Pinpoint the cell where the given text exists, returning its (X, Y) midpoint coordinate. 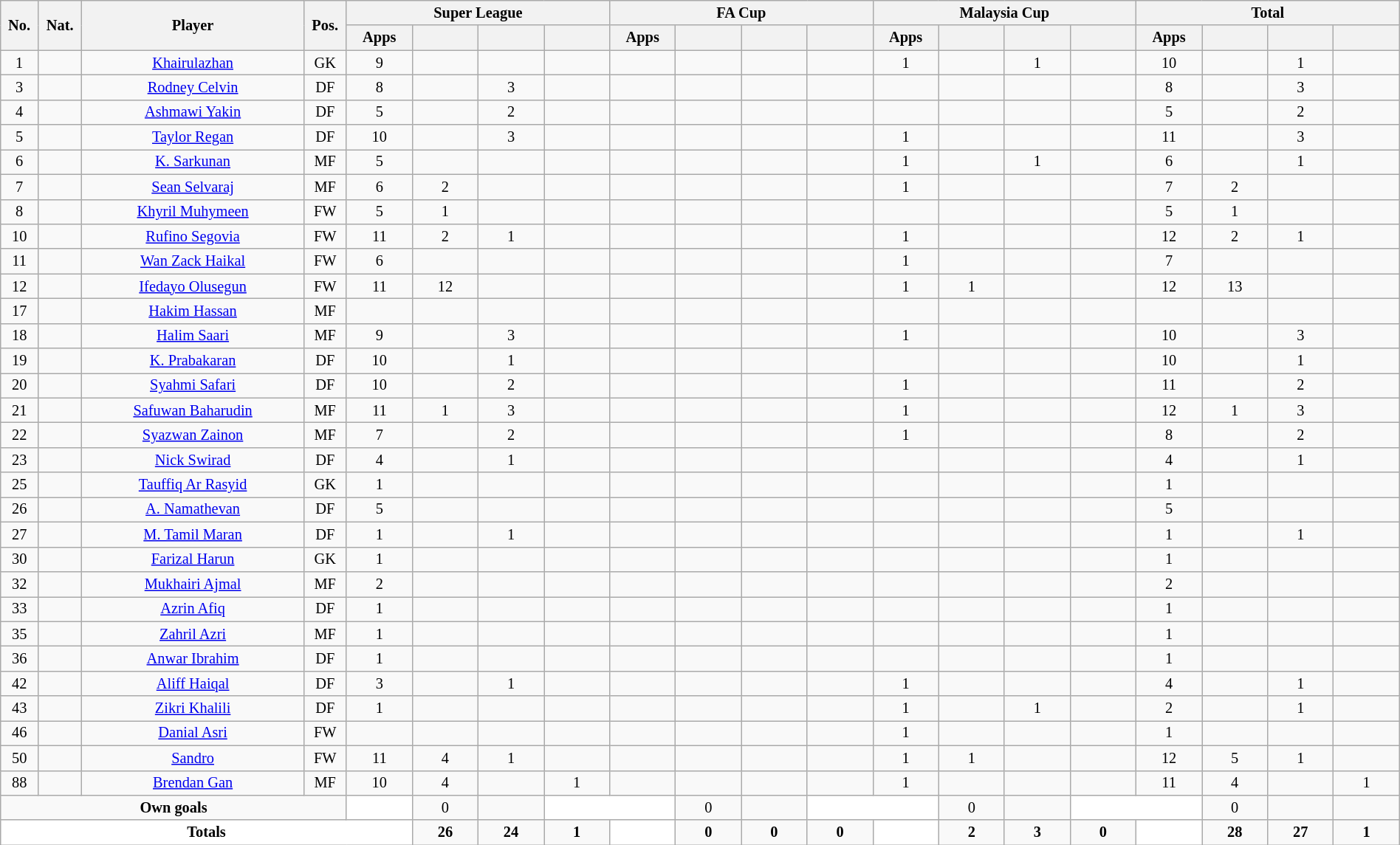
Sandro (193, 758)
A. Namathevan (193, 509)
Wan Zack Haikal (193, 261)
Syahmi Safari (193, 385)
Syazwan Zainon (193, 435)
Rufino Segovia (193, 236)
Khyril Muhymeen (193, 212)
25 (19, 485)
23 (19, 460)
19 (19, 361)
24 (511, 832)
35 (19, 634)
Mukhairi Ajmal (193, 584)
32 (19, 584)
21 (19, 410)
Ifedayo Olusegun (193, 286)
No. (19, 25)
Azrin Afiq (193, 609)
K. Prabakaran (193, 361)
18 (19, 336)
Anwar Ibrahim (193, 658)
Pos. (325, 25)
36 (19, 658)
Safuwan Baharudin (193, 410)
Nick Swirad (193, 460)
Danial Asri (193, 733)
13 (1235, 286)
FA Cup (741, 13)
Ashmawi Yakin (193, 112)
K. Sarkunan (193, 162)
22 (19, 435)
46 (19, 733)
Brendan Gan (193, 783)
43 (19, 708)
Aliff Haiqal (193, 683)
Nat. (61, 25)
50 (19, 758)
Taylor Regan (193, 137)
Khairulazhan (193, 63)
17 (19, 311)
Rodney Celvin (193, 87)
42 (19, 683)
Zikri Khalili (193, 708)
Malaysia Cup (1004, 13)
Super League (478, 13)
Tauffiq Ar Rasyid (193, 485)
Total (1269, 13)
Zahril Azri (193, 634)
33 (19, 609)
Halim Saari (193, 336)
Farizal Harun (193, 559)
Hakim Hassan (193, 311)
88 (19, 783)
Own goals (174, 807)
30 (19, 559)
28 (1235, 832)
Sean Selvaraj (193, 187)
Totals (207, 832)
20 (19, 385)
Player (193, 25)
M. Tamil Maran (193, 534)
